Find where the given text appears and provide that cell's center as [X, Y] coordinate. 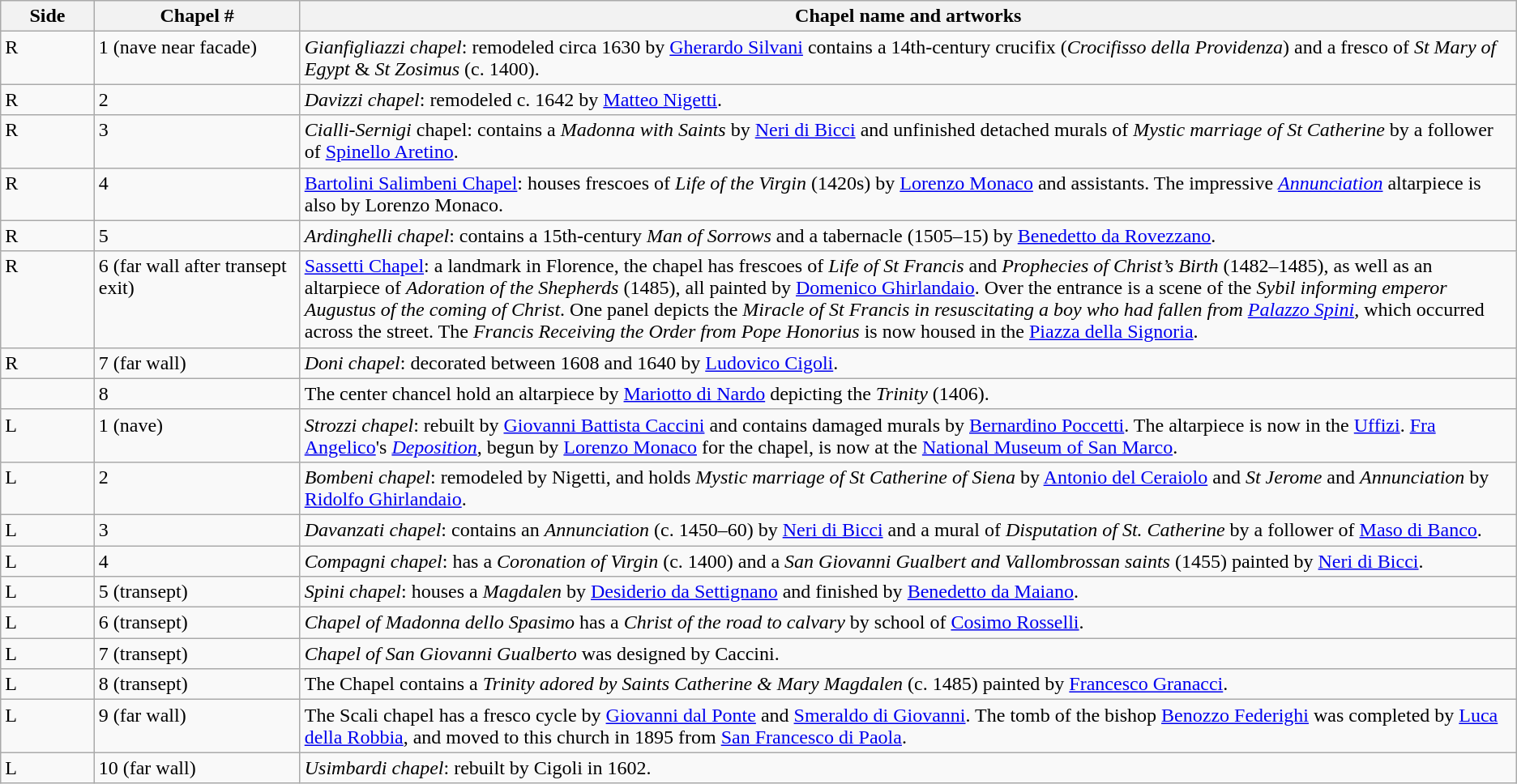
1 (nave near facade) [197, 58]
7 (transept) [197, 654]
6 (far wall after transept exit) [197, 300]
Ardinghelli chapel: contains a 15th-century Man of Sorrows and a tabernacle (1505–15) by Benedetto da Rovezzano. [908, 236]
Compagni chapel: has a Coronation of Virgin (c. 1400) and a San Giovanni Gualbert and Vallombrossan saints (1455) painted by Neri di Bicci. [908, 561]
7 (far wall) [197, 363]
6 (transept) [197, 623]
1 (nave) [197, 436]
Side [47, 16]
8 (transept) [197, 684]
Doni chapel: decorated between 1608 and 1640 by Ludovico Cigoli. [908, 363]
8 [197, 394]
10 (far wall) [197, 768]
Chapel of Madonna dello Spasimo has a Christ of the road to calvary by school of Cosimo Rosselli. [908, 623]
9 (far wall) [197, 726]
5 [197, 236]
5 (transept) [197, 592]
Davanzati chapel: contains an Annunciation (c. 1450–60) by Neri di Bicci and a mural of Disputation of St. Catherine by a follower of Maso di Banco. [908, 530]
The Chapel contains a Trinity adored by Saints Catherine & Mary Magdalen (c. 1485) painted by Francesco Granacci. [908, 684]
Chapel name and artworks [908, 16]
Davizzi chapel: remodeled c. 1642 by Matteo Nigetti. [908, 100]
The center chancel hold an altarpiece by Mariotto di Nardo depicting the Trinity (1406). [908, 394]
Usimbardi chapel: rebuilt by Cigoli in 1602. [908, 768]
Chapel # [197, 16]
Spini chapel: houses a Magdalen by Desiderio da Settignano and finished by Benedetto da Maiano. [908, 592]
Chapel of San Giovanni Gualberto was designed by Caccini. [908, 654]
